For the text-containing cell, return its midpoint in (X, Y) coordinate format. 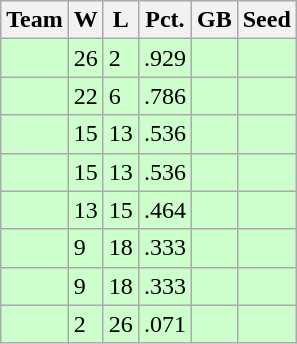
.464 (164, 210)
.929 (164, 58)
22 (86, 96)
Seed (266, 20)
L (120, 20)
Team (35, 20)
GB (214, 20)
.071 (164, 324)
6 (120, 96)
W (86, 20)
.786 (164, 96)
Pct. (164, 20)
